Locate the cell with the specified text and output its [X, Y] center coordinate. 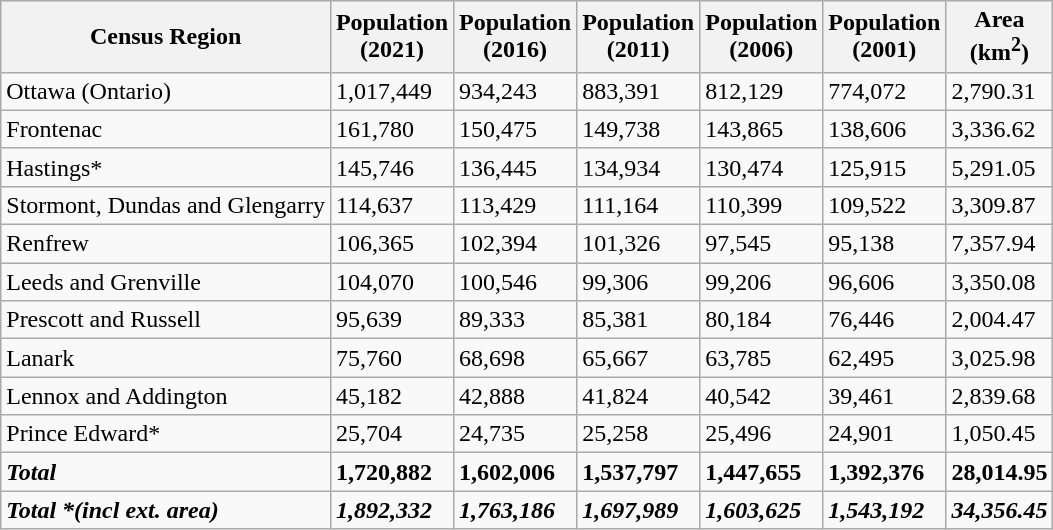
68,698 [516, 358]
812,129 [762, 91]
149,738 [638, 129]
2,790.31 [1000, 91]
143,865 [762, 129]
95,639 [392, 320]
106,365 [392, 244]
5,291.05 [1000, 167]
80,184 [762, 320]
85,381 [638, 320]
89,333 [516, 320]
883,391 [638, 91]
114,637 [392, 205]
Renfrew [166, 244]
3,309.87 [1000, 205]
28,014.95 [1000, 472]
161,780 [392, 129]
41,824 [638, 396]
Population(2016) [516, 37]
Population(2021) [392, 37]
1,017,449 [392, 91]
Lennox and Addington [166, 396]
25,496 [762, 434]
Census Region [166, 37]
Prince Edward* [166, 434]
138,606 [884, 129]
2,839.68 [1000, 396]
1,392,376 [884, 472]
113,429 [516, 205]
62,495 [884, 358]
Frontenac [166, 129]
3,025.98 [1000, 358]
Total *(incl ext. area) [166, 510]
Prescott and Russell [166, 320]
Population(2001) [884, 37]
7,357.94 [1000, 244]
1,447,655 [762, 472]
934,243 [516, 91]
25,704 [392, 434]
110,399 [762, 205]
40,542 [762, 396]
136,445 [516, 167]
Ottawa (Ontario) [166, 91]
42,888 [516, 396]
1,050.45 [1000, 434]
75,760 [392, 358]
2,004.47 [1000, 320]
3,336.62 [1000, 129]
3,350.08 [1000, 282]
25,258 [638, 434]
130,474 [762, 167]
109,522 [884, 205]
Area(km2) [1000, 37]
95,138 [884, 244]
145,746 [392, 167]
1,697,989 [638, 510]
1,537,797 [638, 472]
63,785 [762, 358]
Total [166, 472]
Population(2006) [762, 37]
Population(2011) [638, 37]
45,182 [392, 396]
774,072 [884, 91]
1,720,882 [392, 472]
1,892,332 [392, 510]
1,603,625 [762, 510]
150,475 [516, 129]
125,915 [884, 167]
76,446 [884, 320]
Stormont, Dundas and Glengarry [166, 205]
Hastings* [166, 167]
34,356.45 [1000, 510]
39,461 [884, 396]
Lanark [166, 358]
1,602,006 [516, 472]
Leeds and Grenville [166, 282]
100,546 [516, 282]
1,763,186 [516, 510]
99,306 [638, 282]
96,606 [884, 282]
24,735 [516, 434]
111,164 [638, 205]
134,934 [638, 167]
65,667 [638, 358]
99,206 [762, 282]
104,070 [392, 282]
97,545 [762, 244]
24,901 [884, 434]
101,326 [638, 244]
102,394 [516, 244]
1,543,192 [884, 510]
